Determine the (x, y) coordinate at the center of the cell enclosing the given text.  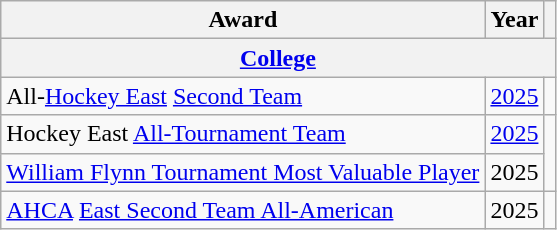
Year (514, 20)
AHCA East Second Team All-American (243, 210)
All-Hockey East Second Team (243, 96)
Hockey East All-Tournament Team (243, 134)
College (278, 58)
Award (243, 20)
William Flynn Tournament Most Valuable Player (243, 172)
